Return (x, y) of the center of cell containing provided text 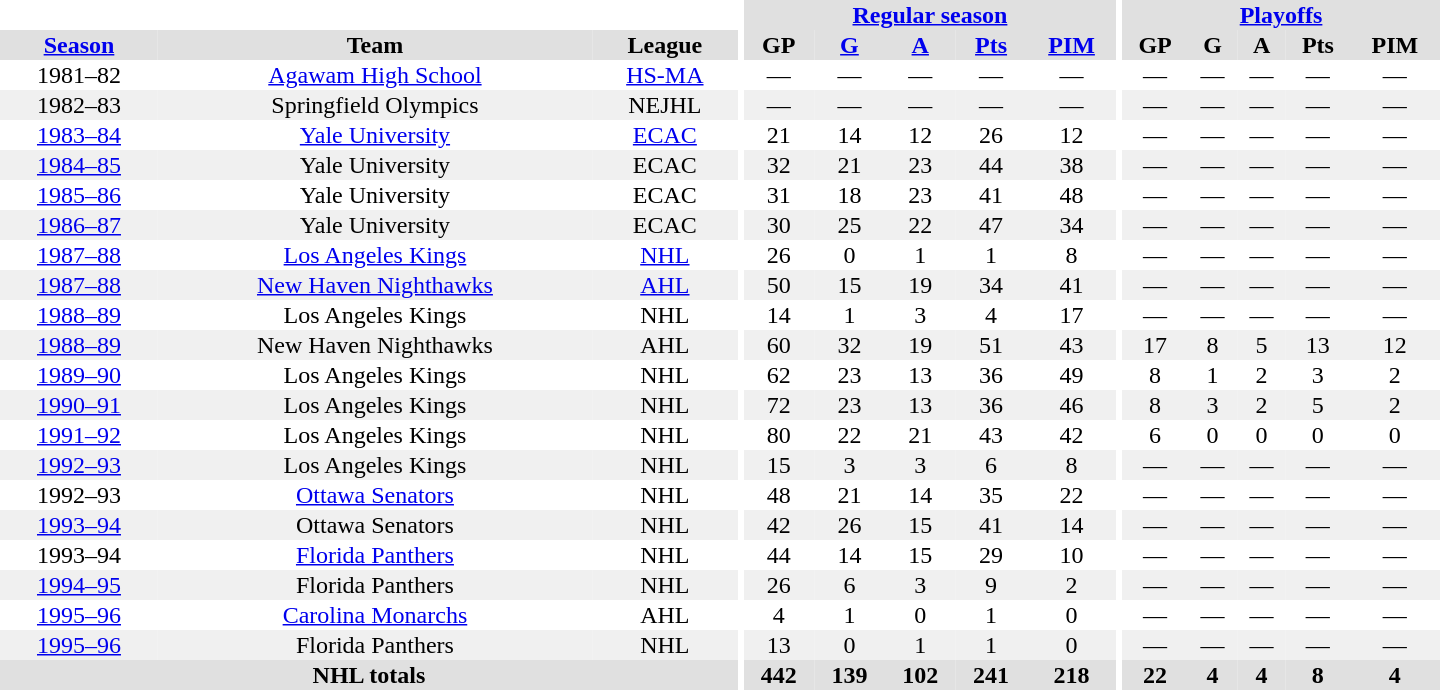
102 (920, 675)
72 (778, 405)
38 (1071, 165)
1985–86 (79, 195)
1986–87 (79, 225)
Playoffs (1281, 15)
Team (375, 45)
NHL totals (369, 675)
139 (850, 675)
NEJHL (665, 105)
35 (992, 495)
League (665, 45)
10 (1071, 555)
442 (778, 675)
Season (79, 45)
51 (992, 345)
46 (1071, 405)
1989–90 (79, 375)
1990–91 (79, 405)
50 (778, 285)
62 (778, 375)
47 (992, 225)
241 (992, 675)
1984–85 (79, 165)
Carolina Monarchs (375, 615)
1983–84 (79, 135)
1994–95 (79, 585)
Springfield Olympics (375, 105)
31 (778, 195)
29 (992, 555)
80 (778, 435)
9 (992, 585)
1982–83 (79, 105)
49 (1071, 375)
18 (850, 195)
60 (778, 345)
Agawam High School (375, 75)
1991–92 (79, 435)
HS-MA (665, 75)
218 (1071, 675)
1981–82 (79, 75)
Regular season (930, 15)
30 (778, 225)
25 (850, 225)
